Provide the (x, y) coordinate of the cell's center where the given text is located.  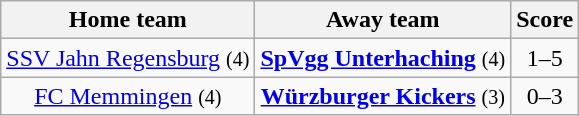
Würzburger Kickers (3) (383, 96)
Score (545, 20)
Away team (383, 20)
FC Memmingen (4) (128, 96)
SSV Jahn Regensburg (4) (128, 58)
SpVgg Unterhaching (4) (383, 58)
1–5 (545, 58)
0–3 (545, 96)
Home team (128, 20)
